Locate the cell with the specified text and output its [x, y] center coordinate. 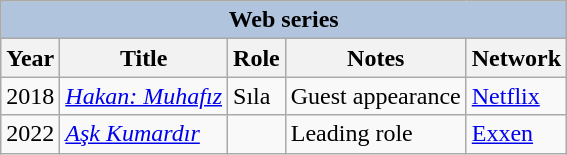
Guest appearance [376, 96]
Leading role [376, 134]
Netflix [516, 96]
Title [144, 58]
Network [516, 58]
Hakan: Muhafız [144, 96]
2018 [30, 96]
Aşk Kumardır [144, 134]
Role [257, 58]
Exxen [516, 134]
Year [30, 58]
Notes [376, 58]
2022 [30, 134]
Web series [284, 20]
Sıla [257, 96]
